Find where the given text appears and provide that cell's center as (X, Y) coordinate. 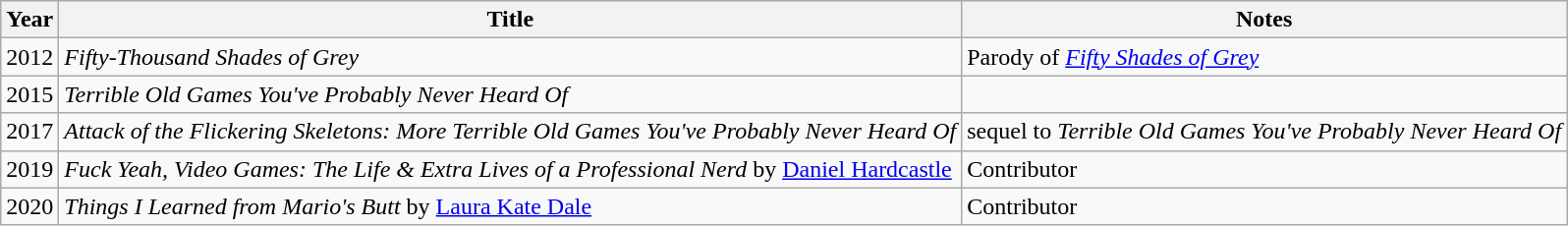
Title (511, 20)
Things I Learned from Mario's Butt by Laura Kate Dale (511, 206)
Year (29, 20)
2012 (29, 57)
Terrible Old Games You've Probably Never Heard Of (511, 94)
Notes (1264, 20)
sequel to Terrible Old Games You've Probably Never Heard Of (1264, 132)
Fuck Yeah, Video Games: The Life & Extra Lives of a Professional Nerd by Daniel Hardcastle (511, 169)
2020 (29, 206)
Attack of the Flickering Skeletons: More Terrible Old Games You've Probably Never Heard Of (511, 132)
2017 (29, 132)
Fifty-Thousand Shades of Grey (511, 57)
2015 (29, 94)
2019 (29, 169)
Parody of Fifty Shades of Grey (1264, 57)
